Return [X, Y] of the center of cell containing provided text 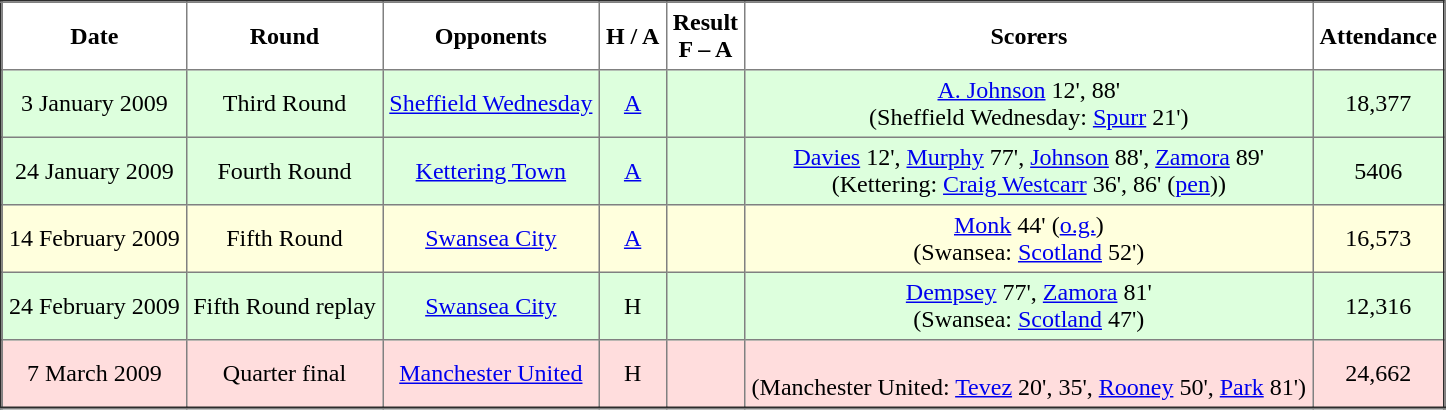
Scorers [1029, 36]
14 February 2009 [94, 239]
Sheffield Wednesday [492, 104]
H / A [632, 36]
Kettering Town [492, 171]
24,662 [1379, 374]
Date [94, 36]
Third Round [284, 104]
Opponents [492, 36]
24 February 2009 [94, 306]
Quarter final [284, 374]
Davies 12', Murphy 77', Johnson 88', Zamora 89'(Kettering: Craig Westcarr 36', 86' (pen)) [1029, 171]
12,316 [1379, 306]
Fifth Round [284, 239]
7 March 2009 [94, 374]
ResultF – A [706, 36]
3 January 2009 [94, 104]
Round [284, 36]
Dempsey 77', Zamora 81'(Swansea: Scotland 47') [1029, 306]
A. Johnson 12', 88'(Sheffield Wednesday: Spurr 21') [1029, 104]
(Manchester United: Tevez 20', 35', Rooney 50', Park 81') [1029, 374]
5406 [1379, 171]
Monk 44' (o.g.)(Swansea: Scotland 52') [1029, 239]
Fifth Round replay [284, 306]
Manchester United [492, 374]
18,377 [1379, 104]
Fourth Round [284, 171]
Attendance [1379, 36]
24 January 2009 [94, 171]
16,573 [1379, 239]
